Find where the given text appears and provide that cell's center as (X, Y) coordinate. 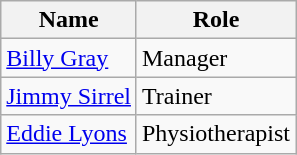
Eddie Lyons (69, 134)
Jimmy Sirrel (69, 96)
Name (69, 20)
Physiotherapist (216, 134)
Trainer (216, 96)
Manager (216, 58)
Billy Gray (69, 58)
Role (216, 20)
